Determine the [X, Y] coordinate at the center of the cell enclosing the given text.  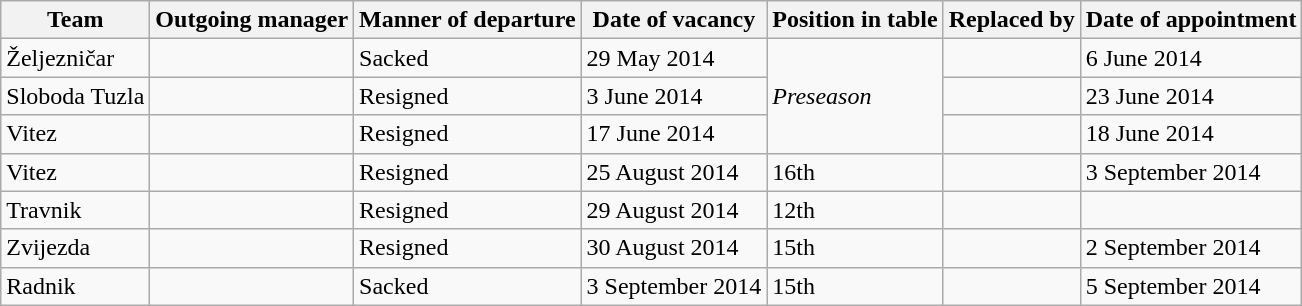
17 June 2014 [674, 134]
16th [855, 172]
29 August 2014 [674, 210]
6 June 2014 [1191, 58]
30 August 2014 [674, 248]
2 September 2014 [1191, 248]
Sloboda Tuzla [76, 96]
Manner of departure [468, 20]
12th [855, 210]
Željezničar [76, 58]
5 September 2014 [1191, 286]
29 May 2014 [674, 58]
Travnik [76, 210]
Date of vacancy [674, 20]
Replaced by [1012, 20]
25 August 2014 [674, 172]
Date of appointment [1191, 20]
3 June 2014 [674, 96]
Team [76, 20]
Position in table [855, 20]
Zvijezda [76, 248]
Preseason [855, 96]
Radnik [76, 286]
Outgoing manager [252, 20]
23 June 2014 [1191, 96]
18 June 2014 [1191, 134]
